Determine the [X, Y] coordinate at the center of the cell enclosing the given text.  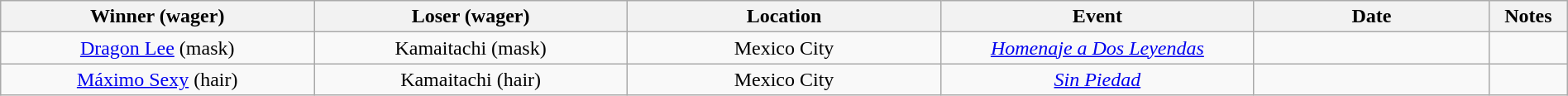
Kamaitachi (mask) [471, 48]
Dragon Lee (mask) [157, 48]
Date [1371, 17]
Kamaitachi (hair) [471, 79]
Location [784, 17]
Homenaje a Dos Leyendas [1097, 48]
Sin Piedad [1097, 79]
Máximo Sexy (hair) [157, 79]
Winner (wager) [157, 17]
Event [1097, 17]
Notes [1528, 17]
Loser (wager) [471, 17]
